Pinpoint the cell where the given text exists, returning its [X, Y] midpoint coordinate. 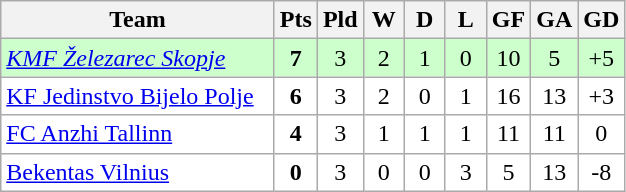
7 [296, 58]
KF Jedinstvo Bijelo Polje [138, 96]
L [466, 20]
-8 [602, 172]
GD [602, 20]
FC Anzhi Tallinn [138, 134]
GA [554, 20]
10 [508, 58]
+3 [602, 96]
KMF Železarec Skopje [138, 58]
W [384, 20]
4 [296, 134]
Pts [296, 20]
D [424, 20]
Team [138, 20]
16 [508, 96]
6 [296, 96]
Bekentas Vilnius [138, 172]
GF [508, 20]
+5 [602, 58]
Pld [340, 20]
